Extract the (x, y) coordinate from the center of the cell holding the provided text.  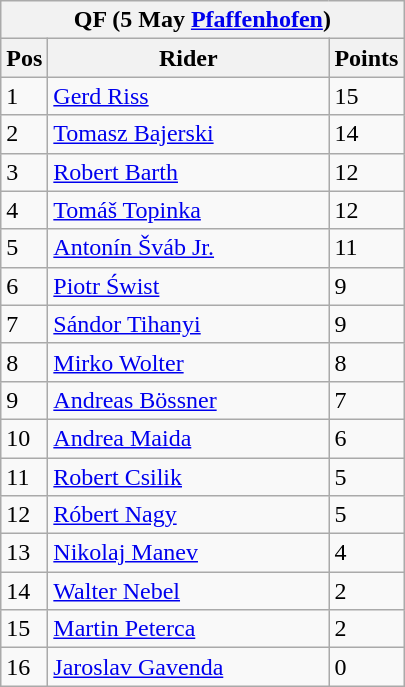
Róbert Nagy (188, 515)
Martin Peterca (188, 629)
Antonín Šváb Jr. (188, 248)
Sándor Tihanyi (188, 324)
Jaroslav Gavenda (188, 667)
Andreas Bössner (188, 400)
Robert Barth (188, 172)
Robert Csilik (188, 477)
Tomasz Bajerski (188, 134)
Piotr Świst (188, 286)
1 (24, 96)
Walter Nebel (188, 591)
Andrea Maida (188, 438)
Points (366, 58)
3 (24, 172)
16 (24, 667)
Tomáš Topinka (188, 210)
Gerd Riss (188, 96)
0 (366, 667)
Nikolaj Manev (188, 553)
13 (24, 553)
Mirko Wolter (188, 362)
QF (5 May Pfaffenhofen) (202, 20)
Rider (188, 58)
Pos (24, 58)
10 (24, 438)
